Scan for the cell matching the given text and deliver its (x, y) coordinate at center. 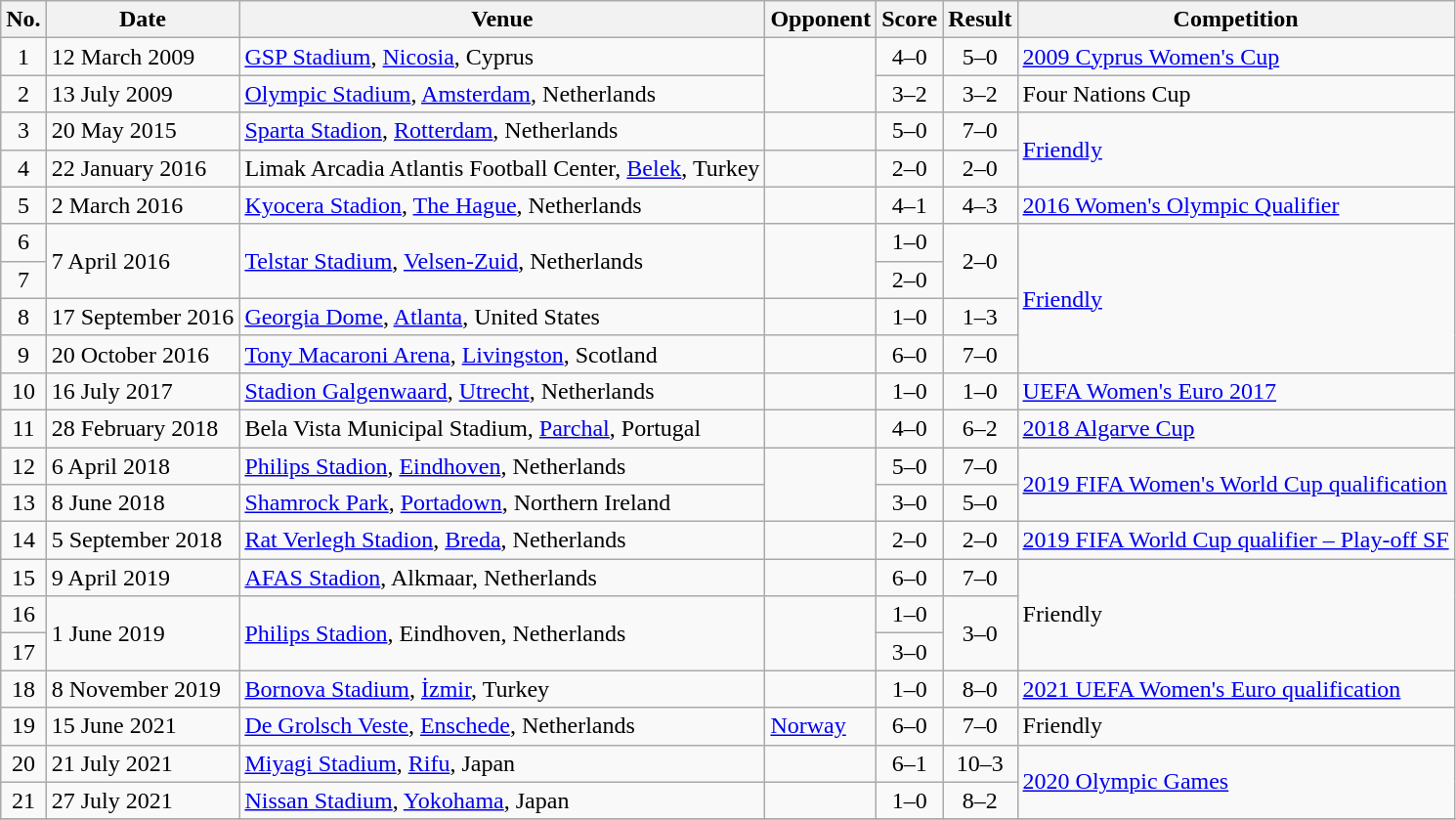
13 (23, 503)
Rat Verlegh Stadion, Breda, Netherlands (502, 540)
8–0 (980, 689)
Score (910, 20)
10–3 (980, 763)
17 September 2016 (143, 317)
1 June 2019 (143, 633)
2018 Algarve Cup (1235, 428)
12 March 2009 (143, 57)
27 July 2021 (143, 800)
20 May 2015 (143, 131)
18 (23, 689)
16 (23, 615)
3 (23, 131)
Tony Macaroni Arena, Livingston, Scotland (502, 354)
20 October 2016 (143, 354)
Shamrock Park, Portadown, Northern Ireland (502, 503)
Result (980, 20)
Stadion Galgenwaard, Utrecht, Netherlands (502, 391)
10 (23, 391)
1–3 (980, 317)
2 (23, 94)
8–2 (980, 800)
Norway (821, 726)
2009 Cyprus Women's Cup (1235, 57)
Bornova Stadium, İzmir, Turkey (502, 689)
2021 UEFA Women's Euro qualification (1235, 689)
6 April 2018 (143, 466)
No. (23, 20)
15 (23, 578)
13 July 2009 (143, 94)
Venue (502, 20)
6 (23, 242)
2020 Olympic Games (1235, 782)
8 (23, 317)
28 February 2018 (143, 428)
Competition (1235, 20)
6–1 (910, 763)
4–1 (910, 205)
5 September 2018 (143, 540)
2019 FIFA World Cup qualifier – Play-off SF (1235, 540)
1 (23, 57)
17 (23, 652)
Date (143, 20)
Sparta Stadion, Rotterdam, Netherlands (502, 131)
UEFA Women's Euro 2017 (1235, 391)
Telstar Stadium, Velsen-Zuid, Netherlands (502, 261)
22 January 2016 (143, 168)
4–3 (980, 205)
7 April 2016 (143, 261)
14 (23, 540)
9 (23, 354)
2019 FIFA Women's World Cup qualification (1235, 485)
Limak Arcadia Atlantis Football Center, Belek, Turkey (502, 168)
15 June 2021 (143, 726)
4 (23, 168)
8 November 2019 (143, 689)
Opponent (821, 20)
9 April 2019 (143, 578)
Miyagi Stadium, Rifu, Japan (502, 763)
2016 Women's Olympic Qualifier (1235, 205)
Bela Vista Municipal Stadium, Parchal, Portugal (502, 428)
De Grolsch Veste, Enschede, Netherlands (502, 726)
2 March 2016 (143, 205)
5 (23, 205)
21 (23, 800)
Nissan Stadium, Yokohama, Japan (502, 800)
8 June 2018 (143, 503)
6–2 (980, 428)
11 (23, 428)
Kyocera Stadion, The Hague, Netherlands (502, 205)
Four Nations Cup (1235, 94)
AFAS Stadion, Alkmaar, Netherlands (502, 578)
21 July 2021 (143, 763)
20 (23, 763)
Olympic Stadium, Amsterdam, Netherlands (502, 94)
Georgia Dome, Atlanta, United States (502, 317)
7 (23, 280)
GSP Stadium, Nicosia, Cyprus (502, 57)
19 (23, 726)
12 (23, 466)
16 July 2017 (143, 391)
